Extract the (x, y) coordinate from the center of the cell holding the provided text.  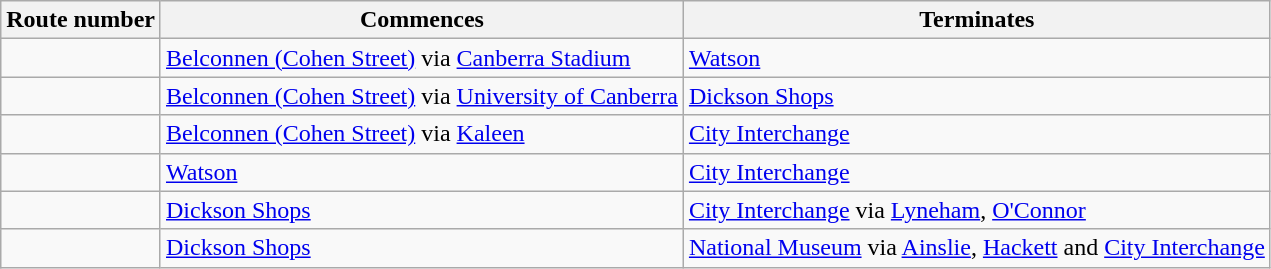
National Museum via Ainslie, Hackett and City Interchange (976, 248)
Commences (422, 20)
Terminates (976, 20)
Route number (81, 20)
Belconnen (Cohen Street) via Canberra Stadium (422, 58)
Belconnen (Cohen Street) via University of Canberra (422, 96)
Belconnen (Cohen Street) via Kaleen (422, 134)
City Interchange via Lyneham, O'Connor (976, 210)
